Output the [X, Y] coordinate of the center of the cell containing the given text.  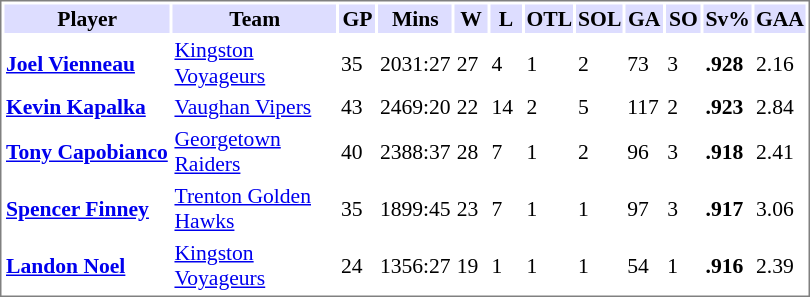
Team [255, 18]
4 [506, 63]
Tony Capobianco [86, 151]
22 [471, 107]
.923 [728, 107]
Spencer Finney [86, 209]
2388:37 [415, 151]
14 [506, 107]
.928 [728, 63]
OTL [550, 18]
97 [644, 209]
Sv% [728, 18]
27 [471, 63]
2031:27 [415, 63]
5 [600, 107]
.918 [728, 151]
Mins [415, 18]
GP [358, 18]
GA [644, 18]
Vaughan Vipers [255, 107]
73 [644, 63]
19 [471, 265]
28 [471, 151]
.916 [728, 265]
23 [471, 209]
117 [644, 107]
2469:20 [415, 107]
24 [358, 265]
SO [684, 18]
54 [644, 265]
1899:45 [415, 209]
2.41 [780, 151]
Joel Vienneau [86, 63]
Kevin Kapalka [86, 107]
1356:27 [415, 265]
.917 [728, 209]
2.84 [780, 107]
2.39 [780, 265]
W [471, 18]
40 [358, 151]
2.16 [780, 63]
43 [358, 107]
3.06 [780, 209]
L [506, 18]
Player [86, 18]
Trenton Golden Hawks [255, 209]
SOL [600, 18]
Georgetown Raiders [255, 151]
GAA [780, 18]
Landon Noel [86, 265]
96 [644, 151]
